Extract the [x, y] coordinate from the center of the cell holding the provided text.  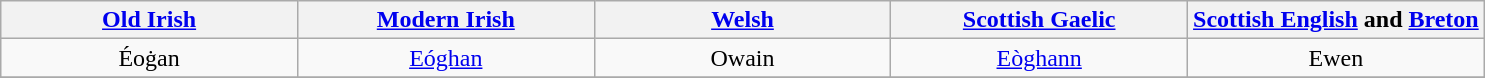
Scottish Gaelic [1040, 20]
Eóghan [446, 58]
Old Irish [150, 20]
Scottish English and Breton [1336, 20]
Welsh [742, 20]
Owain [742, 58]
Éoġan [150, 58]
Eòghann [1040, 58]
Modern Irish [446, 20]
Ewen [1336, 58]
